Return [x, y] of the center of cell containing provided text 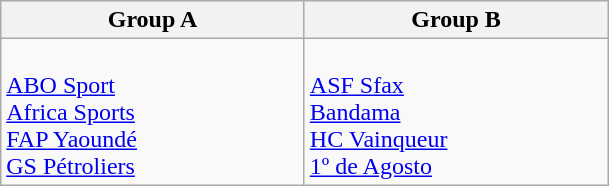
Group A [153, 20]
Group B [456, 20]
ABO Sport Africa Sports FAP Yaoundé GS Pétroliers [153, 112]
ASF Sfax Bandama HC Vainqueur 1º de Agosto [456, 112]
